Pinpoint the cell where the given text exists, returning its (x, y) midpoint coordinate. 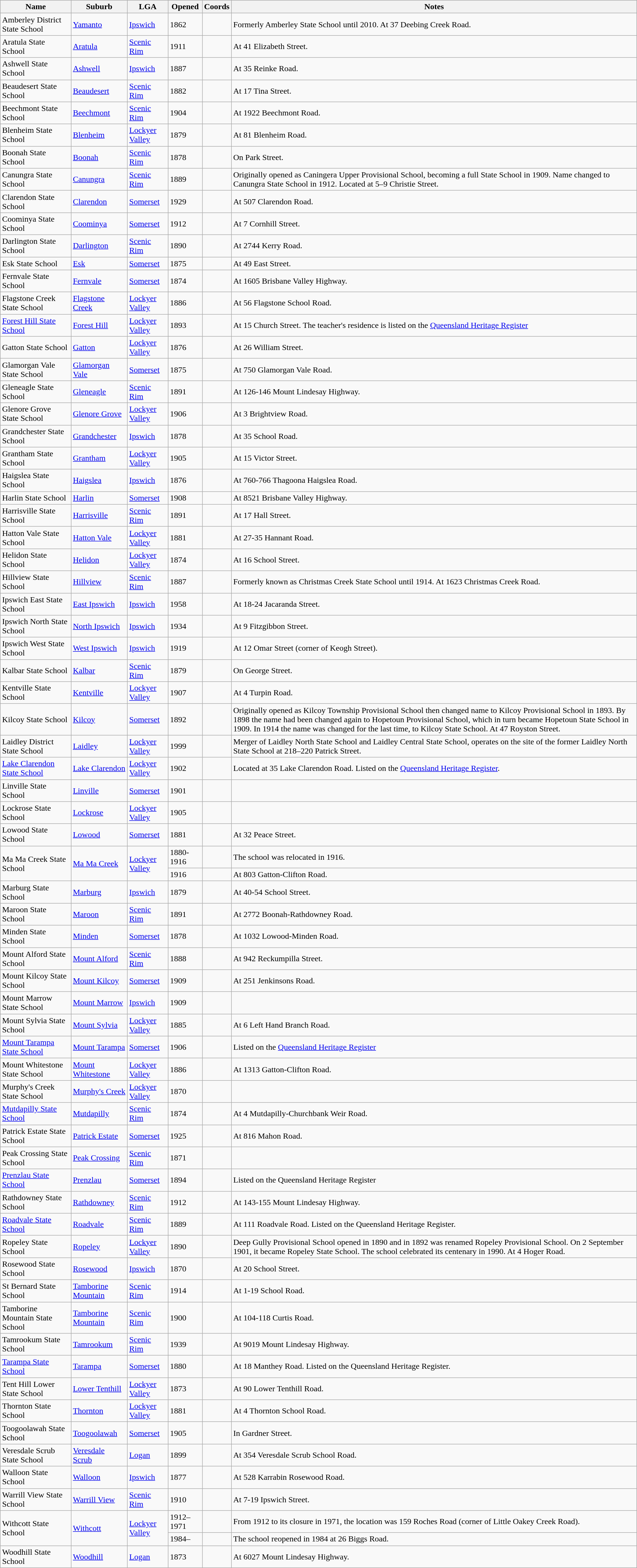
Mount Whitestone State School (36, 1069)
1919 (185, 648)
Fernvale State School (36, 281)
1862 (185, 25)
At 528 Karrabin Rosewood Road. (434, 1477)
The school was relocated in 1916. (434, 857)
Suburb (99, 7)
Woodhill State School (36, 1557)
1880-1916 (185, 857)
Glamorgan Vale State School (36, 370)
Ropeley State School (36, 1246)
1894 (185, 1180)
At 4 Turpin Road. (434, 693)
Kentville (99, 693)
Boonah (99, 157)
At 143-155 Mount Lindesay Highway. (434, 1202)
Warrill View State School (36, 1500)
Esk (99, 263)
Harrisville (99, 516)
Tarampa (99, 1367)
1871 (185, 1158)
Lake Clarendon State School (36, 768)
Gatton State School (36, 347)
Esk State School (36, 263)
1914 (185, 1290)
Rathdowney (99, 1202)
At 17 Hall Street. (434, 516)
1899 (185, 1455)
At 16 School Street. (434, 560)
Ipswich East State School (36, 604)
Tent Hill Lower State School (36, 1389)
Hillview (99, 582)
Darlington (99, 246)
Beechmont (99, 113)
At 20 School Street. (434, 1269)
1877 (185, 1477)
At 1-19 School Road. (434, 1290)
1999 (185, 746)
Coominya (99, 223)
Harlin (99, 498)
At 26 William Street. (434, 347)
Located at 35 Lake Clarendon Road. Listed on the Queensland Heritage Register. (434, 768)
At 56 Flagstone School Road. (434, 303)
Veresdale Scrub (99, 1455)
At 354 Veresdale Scrub School Road. (434, 1455)
Harrisville State School (36, 516)
Lockrose (99, 812)
Thornton State School (36, 1411)
Toogoolawah (99, 1433)
Walloon State School (36, 1477)
Mount Tarampa (99, 1047)
At 49 East Street. (434, 263)
Kalbar State School (36, 671)
At 507 Clarendon Road. (434, 202)
At 18-24 Jacaranda Street. (434, 604)
Aratula (99, 46)
St Bernard State School (36, 1290)
At 760-766 Thagoona Haigslea Road. (434, 480)
Ashwell (99, 69)
At 15 Victor Street. (434, 458)
Gleneagle (99, 392)
Helidon State School (36, 560)
Linville State School (36, 791)
Peak Crossing State School (36, 1158)
Mount Alford State School (36, 958)
Harlin State School (36, 498)
Tamrookum State School (36, 1344)
1907 (185, 693)
Aratula State School (36, 46)
Opened (185, 7)
Kilcoy State School (36, 719)
1908 (185, 498)
1910 (185, 1500)
At 104-118 Curtis Road. (434, 1318)
Gatton (99, 347)
Amberley District State School (36, 25)
Mount Marrow State School (36, 1003)
At 111 Roadvale Road. Listed on the Queensland Heritage Register. (434, 1224)
At 9019 Mount Lindesay Highway. (434, 1344)
Flagstone Creek (99, 303)
At 17 Tina Street. (434, 91)
At 1032 Lowood-Minden Road. (434, 936)
From 1912 to its closure in 1971, the location was 159 Roches Road (corner of Little Oakey Creek Road). (434, 1521)
1892 (185, 719)
At 9 Fitzgibbon Street. (434, 627)
1939 (185, 1344)
1934 (185, 627)
At 6027 Mount Lindesay Highway. (434, 1557)
At 6 Left Hand Branch Road. (434, 1025)
Walloon (99, 1477)
At 41 Elizabeth Street. (434, 46)
At 40-54 School Street. (434, 892)
Yamanto (99, 25)
At 1313 Gatton-Clifton Road. (434, 1069)
Woodhill (99, 1557)
Ma Ma Creek (99, 864)
Kentville State School (36, 693)
Withcott State School (36, 1528)
Peak Crossing (99, 1158)
Lowood State School (36, 835)
Murphy's Creek State School (36, 1092)
Hillview State School (36, 582)
Beaudesert (99, 91)
At 90 Lower Tenthill Road. (434, 1389)
Marburg State School (36, 892)
Prenzlau (99, 1180)
Boonah State School (36, 157)
At 35 School Road. (434, 436)
At 803 Gatton-Clifton Road. (434, 874)
Forest Hill (99, 326)
Mount Sylvia State School (36, 1025)
Lower Tenthill (99, 1389)
Toogoolawah State School (36, 1433)
Glenore Grove State School (36, 414)
Mount Kilcoy State School (36, 981)
West Ipswich (99, 648)
1929 (185, 202)
At 2772 Boonah-Rathdowney Road. (434, 914)
The school reopened in 1984 at 26 Biggs Road. (434, 1539)
Coords (217, 7)
Ma Ma Creek State School (36, 864)
At 4 Mutdapilly-Churchbank Weir Road. (434, 1113)
Blenheim State School (36, 135)
1900 (185, 1318)
Flagstone Creek State School (36, 303)
Roadvale (99, 1224)
1912–1971 (185, 1521)
Withcott (99, 1528)
At 15 Church Street. The teacher's residence is listed on the Queensland Heritage Register (434, 326)
On George Street. (434, 671)
At 7-19 Ipswich Street. (434, 1500)
Marburg (99, 892)
Mount Sylvia (99, 1025)
1911 (185, 46)
Mutdapilly State School (36, 1113)
1888 (185, 958)
At 7 Cornhill Street. (434, 223)
Ipswich North State School (36, 627)
Rosewood (99, 1269)
In Gardner Street. (434, 1433)
Name (36, 7)
Ropeley (99, 1246)
Clarendon State School (36, 202)
Hatton Vale State School (36, 537)
Fernvale (99, 281)
At 81 Blenheim Road. (434, 135)
Roadvale State School (36, 1224)
Rosewood State School (36, 1269)
Gleneagle State School (36, 392)
Haigslea (99, 480)
Tamborine Mountain State School (36, 1318)
North Ipswich (99, 627)
Canungra (99, 179)
Warrill View (99, 1500)
At 750 Glamorgan Vale Road. (434, 370)
LGA (148, 7)
Beechmont State School (36, 113)
Tarampa State School (36, 1367)
Patrick Estate (99, 1136)
Maroon State School (36, 914)
1958 (185, 604)
1984– (185, 1539)
Lake Clarendon (99, 768)
1885 (185, 1025)
1882 (185, 91)
Patrick Estate State School (36, 1136)
Mount Whitestone (99, 1069)
Rathdowney State School (36, 1202)
Grantham (99, 458)
On Park Street. (434, 157)
Hatton Vale (99, 537)
Mutdapilly (99, 1113)
Minden (99, 936)
At 942 Reckumpilla Street. (434, 958)
1904 (185, 113)
Lowood (99, 835)
Darlington State School (36, 246)
At 18 Manthey Road. Listed on the Queensland Heritage Register. (434, 1367)
At 2744 Kerry Road. (434, 246)
At 3 Brightview Road. (434, 414)
1925 (185, 1136)
Mount Marrow (99, 1003)
Blenheim (99, 135)
1916 (185, 874)
Mount Alford (99, 958)
At 32 Peace Street. (434, 835)
Canungra State School (36, 179)
Tamrookum (99, 1344)
Prenzlau State School (36, 1180)
Thornton (99, 1411)
Mount Kilcoy (99, 981)
Laidley District State School (36, 746)
Forest Hill State School (36, 326)
Kalbar (99, 671)
At 12 Omar Street (corner of Keogh Street). (434, 648)
Helidon (99, 560)
Coominya State School (36, 223)
Clarendon (99, 202)
Glenore Grove (99, 414)
Lockrose State School (36, 812)
Veresdale Scrub State School (36, 1455)
Formerly Amberley State School until 2010. At 37 Deebing Creek Road. (434, 25)
1901 (185, 791)
At 126-146 Mount Lindesay Highway. (434, 392)
Notes (434, 7)
1902 (185, 768)
At 4 Thornton School Road. (434, 1411)
Minden State School (36, 936)
Maroon (99, 914)
Kilcoy (99, 719)
Formerly known as Christmas Creek State School until 1914. At 1623 Christmas Creek Road. (434, 582)
Ipswich West State School (36, 648)
At 27-35 Hannant Road. (434, 537)
1880 (185, 1367)
East Ipswich (99, 604)
Grantham State School (36, 458)
Grandchester State School (36, 436)
Beaudesert State School (36, 91)
1893 (185, 326)
Haigslea State School (36, 480)
Mount Tarampa State School (36, 1047)
Murphy's Creek (99, 1092)
Ashwell State School (36, 69)
Laidley (99, 746)
At 816 Mahon Road. (434, 1136)
Grandchester (99, 436)
Glamorgan Vale (99, 370)
At 8521 Brisbane Valley Highway. (434, 498)
At 35 Reinke Road. (434, 69)
At 1922 Beechmont Road. (434, 113)
At 1605 Brisbane Valley Highway. (434, 281)
Linville (99, 791)
At 251 Jenkinsons Road. (434, 981)
